Extract the [X, Y] coordinate from the center of the cell holding the provided text.  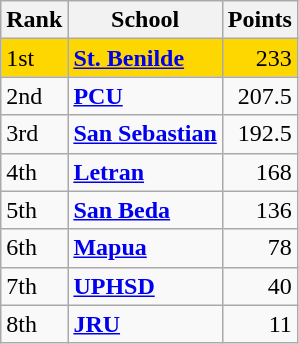
136 [260, 210]
Mapua [145, 248]
8th [34, 324]
School [145, 20]
Rank [34, 20]
PCU [145, 96]
JRU [145, 324]
207.5 [260, 96]
5th [34, 210]
78 [260, 248]
San Beda [145, 210]
233 [260, 58]
3rd [34, 134]
2nd [34, 96]
Points [260, 20]
4th [34, 172]
1st [34, 58]
San Sebastian [145, 134]
UPHSD [145, 286]
6th [34, 248]
Letran [145, 172]
40 [260, 286]
192.5 [260, 134]
7th [34, 286]
168 [260, 172]
11 [260, 324]
St. Benilde [145, 58]
